Identify which cell holds the provided text, then report its (x, y) central coordinate. 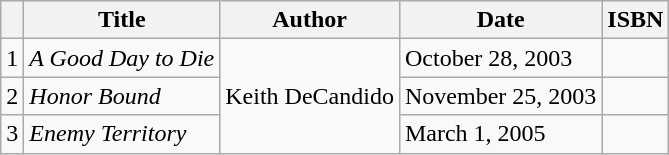
Honor Bound (122, 96)
March 1, 2005 (500, 134)
Enemy Territory (122, 134)
Date (500, 20)
November 25, 2003 (500, 96)
1 (12, 58)
Title (122, 20)
A Good Day to Die (122, 58)
October 28, 2003 (500, 58)
3 (12, 134)
Keith DeCandido (310, 96)
Author (310, 20)
2 (12, 96)
ISBN (636, 20)
